Determine the (X, Y) coordinate at the center of the cell enclosing the given text.  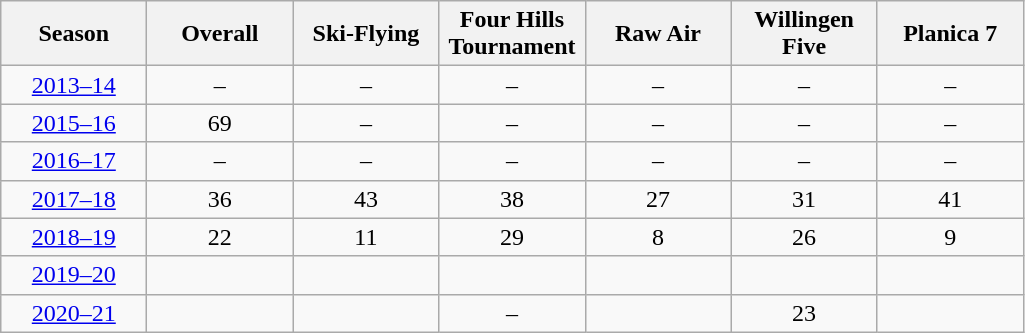
43 (366, 199)
31 (804, 199)
69 (220, 123)
38 (512, 199)
9 (950, 237)
2013–14 (74, 85)
2016–17 (74, 161)
Willingen Five (804, 34)
36 (220, 199)
2019–20 (74, 275)
29 (512, 237)
23 (804, 313)
Overall (220, 34)
Ski-Flying (366, 34)
8 (658, 237)
11 (366, 237)
Season (74, 34)
2015–16 (74, 123)
2017–18 (74, 199)
22 (220, 237)
Raw Air (658, 34)
26 (804, 237)
Four HillsTournament (512, 34)
27 (658, 199)
Planica 7 (950, 34)
41 (950, 199)
2020–21 (74, 313)
2018–19 (74, 237)
